Output the [X, Y] coordinate of the center of the cell containing the given text.  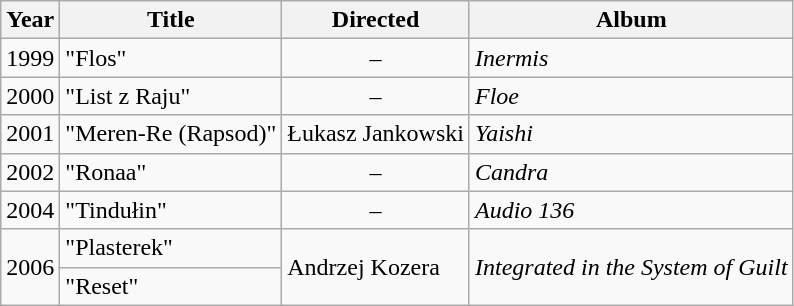
Łukasz Jankowski [376, 134]
Audio 136 [631, 210]
"Tindułin" [171, 210]
1999 [30, 58]
Andrzej Kozera [376, 267]
Year [30, 20]
Candra [631, 172]
Title [171, 20]
2006 [30, 267]
Integrated in the System of Guilt [631, 267]
Floe [631, 96]
2004 [30, 210]
"Plasterek" [171, 248]
Album [631, 20]
"Meren-Re (Rapsod)" [171, 134]
2002 [30, 172]
"List z Raju" [171, 96]
Yaishi [631, 134]
2000 [30, 96]
2001 [30, 134]
Directed [376, 20]
"Reset" [171, 286]
"Ronaa" [171, 172]
Inermis [631, 58]
"Flos" [171, 58]
